Output the (X, Y) coordinate of the center of the cell containing the given text.  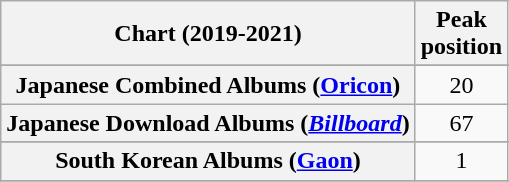
20 (461, 85)
Peakposition (461, 34)
67 (461, 123)
Japanese Combined Albums (Oricon) (208, 85)
Japanese Download Albums (Billboard) (208, 123)
1 (461, 161)
South Korean Albums (Gaon) (208, 161)
Chart (2019-2021) (208, 34)
